Provide the (X, Y) coordinate of the cell's center where the given text is located.  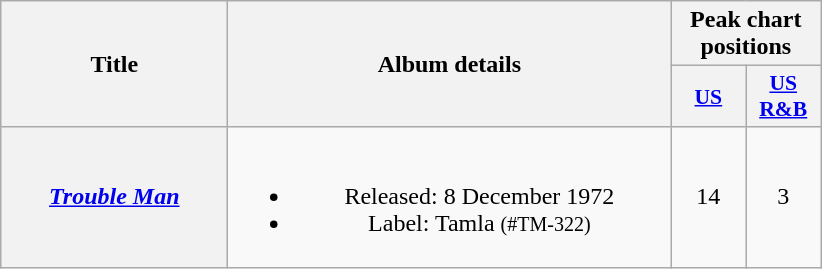
Released: 8 December 1972Label: Tamla (#TM-322) (450, 197)
Trouble Man (114, 197)
Peak chart positions (746, 34)
3 (784, 197)
US (708, 96)
Title (114, 64)
USR&B (784, 96)
Album details (450, 64)
14 (708, 197)
